Pinpoint the cell where the given text exists, returning its (x, y) midpoint coordinate. 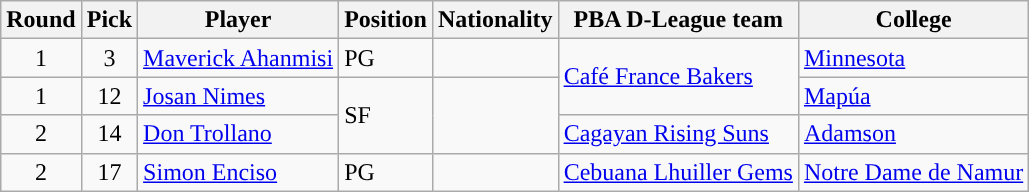
Cagayan Rising Suns (678, 134)
12 (109, 96)
Mapúa (913, 96)
17 (109, 172)
Round (41, 20)
Simon Enciso (238, 172)
Position (386, 20)
SF (386, 115)
Café France Bakers (678, 77)
Notre Dame de Namur (913, 172)
14 (109, 134)
3 (109, 58)
Pick (109, 20)
Cebuana Lhuiller Gems (678, 172)
College (913, 20)
Don Trollano (238, 134)
Player (238, 20)
Adamson (913, 134)
PBA D-League team (678, 20)
Nationality (495, 20)
Maverick Ahanmisi (238, 58)
Josan Nimes (238, 96)
Minnesota (913, 58)
